Pinpoint the cell where the given text exists, returning its (X, Y) midpoint coordinate. 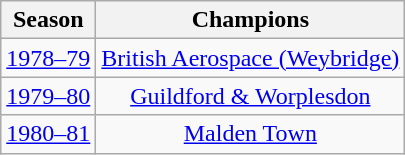
Season (48, 20)
Guildford & Worplesdon (250, 96)
Malden Town (250, 134)
British Aerospace (Weybridge) (250, 58)
1978–79 (48, 58)
Champions (250, 20)
1979–80 (48, 96)
1980–81 (48, 134)
